Return the [X, Y] coordinate for the center point of the cell that contains the specified text.  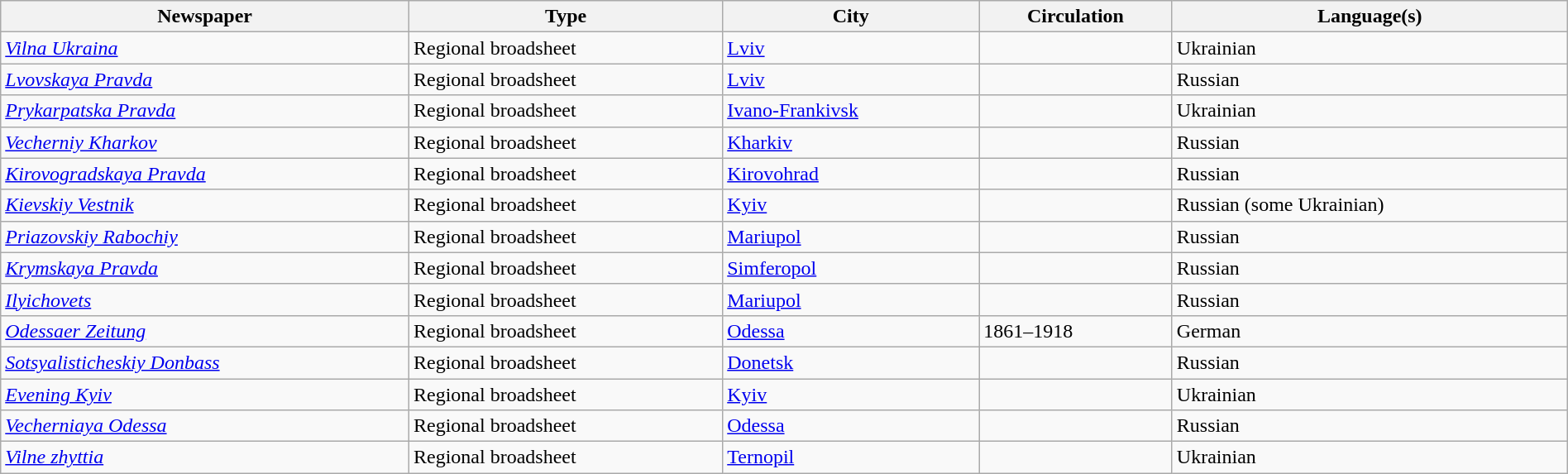
Simferopol [851, 268]
Kievskiy Vestnik [205, 205]
Ivano-Frankivsk [851, 111]
Lvovskaya Pravda [205, 79]
Odessaer Zeitung [205, 331]
Vecherniy Kharkov [205, 142]
Vilna Ukraina [205, 48]
Language(s) [1370, 17]
Kirovohrad [851, 174]
Type [566, 17]
Kharkiv [851, 142]
Prykarpatska Pravda [205, 111]
Priazovskiy Rabochiy [205, 237]
Vilne zhyttia [205, 457]
Vecherniaya Odessa [205, 426]
Evening Kyiv [205, 395]
Krymskaya Pravda [205, 268]
German [1370, 331]
City [851, 17]
Circulation [1076, 17]
Russian (some Ukrainian) [1370, 205]
Newspaper [205, 17]
Ilyichovets [205, 299]
Ternopil [851, 457]
Kirovogradskaya Pravda [205, 174]
Donetsk [851, 362]
Sotsyalisticheskiy Donbass [205, 362]
1861–1918 [1076, 331]
